Pinpoint the cell where the given text exists, returning its [X, Y] midpoint coordinate. 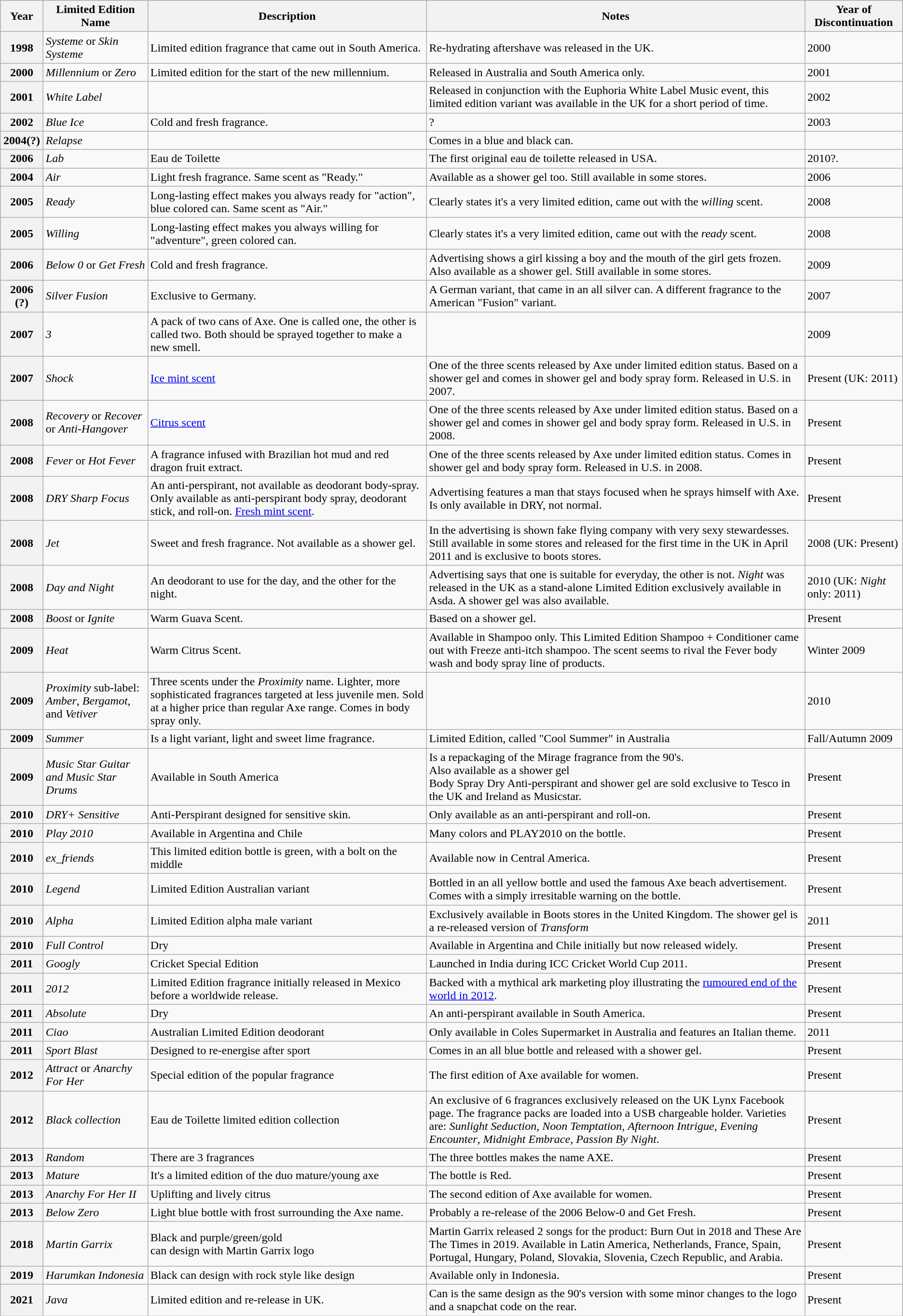
Re-hydrating aftershave was released in the UK. [616, 47]
The three bottles makes the name AXE. [616, 1157]
The first edition of Axe available for women. [616, 1075]
Available as a shower gel too. Still available in some stores. [616, 177]
It's a limited edition of the duo mature/young axe [287, 1176]
Summer [96, 739]
Launched in India during ICC Cricket World Cup 2011. [616, 964]
Advertising shows a girl kissing a boy and the mouth of the girl gets frozen. Also available as a shower gel. Still available in some stores. [616, 264]
DRY+ Sensitive [96, 814]
Proximity sub-label: Amber, Bergamot, and Vetiver [96, 701]
Limited edition for the start of the new millennium. [287, 72]
2006 (?) [22, 296]
Only available in Coles Supermarket in Australia and features an Italian theme. [616, 1032]
Exclusively available in Boots stores in the United Kingdom. The shower gel is a re-released version of Transform [616, 920]
Limited edition and re-release in UK. [287, 1300]
Long-lasting effect makes you always ready for "action", blue colored can. Same scent as "Air." [287, 202]
Millennium or Zero [96, 72]
A German variant, that came in an all silver can. A different fragrance to the American "Fusion" variant. [616, 296]
Play 2010 [96, 833]
Random [96, 1157]
Black can design with rock style like design [287, 1275]
Music Star Guitar and Music Star Drums [96, 776]
Limited Edition alpha male variant [287, 920]
The first original eau de toilette released in USA. [616, 159]
2003 [854, 122]
White Label [96, 97]
Is a light variant, light and sweet lime fragrance. [287, 739]
Legend [96, 889]
Martin Garrix [96, 1244]
This limited edition bottle is green, with a bolt on the middle [287, 857]
Advertising features a man that stays focused when he sprays himself with Axe. Is only available in DRY, not normal. [616, 499]
Eau de Toilette [287, 159]
2018 [22, 1244]
Year of Discontinuation [854, 16]
Fever or Hot Fever [96, 461]
Day and Night [96, 587]
Blue Ice [96, 122]
Available in Argentina and Chile initially but now released widely. [616, 946]
Shock [96, 379]
Recovery or Recover or Anti-Hangover [96, 423]
ex_friends [96, 857]
Backed with a mythical ark marketing ploy illustrating the rumoured end of the world in 2012. [616, 989]
Australian Limited Edition deodorant [287, 1032]
An anti-perspirant available in South America. [616, 1014]
Warm Citrus Scent. [287, 650]
Exclusive to Germany. [287, 296]
Available in Argentina and Chile [287, 833]
Attract or Anarchy For Her [96, 1075]
Alpha [96, 920]
Sport Blast [96, 1050]
Limited edition fragrance that came out in South America. [287, 47]
3 [96, 334]
Designed to re-energise after sport [287, 1050]
Limited Edition fragrance initially released in Mexico before a worldwide release. [287, 989]
Limited Edition Australian variant [287, 889]
Light fresh fragrance. Same scent as "Ready." [287, 177]
Black collection [96, 1120]
Eau de Toilette limited edition collection [287, 1120]
Light blue bottle with frost surrounding the Axe name. [287, 1212]
Year [22, 16]
Lab [96, 159]
2008 (UK: Present) [854, 543]
DRY Sharp Focus [96, 499]
Anti-Perspirant designed for sensitive skin. [287, 814]
2010 (UK: Night only: 2011) [854, 587]
Relapse [96, 140]
Fall/Autumn 2009 [854, 739]
Anarchy For Her II [96, 1194]
Silver Fusion [96, 296]
Clearly states it's a very limited edition, came out with the ready scent. [616, 233]
Jet [96, 543]
Many colors and PLAY2010 on the bottle. [616, 833]
Heat [96, 650]
Java [96, 1300]
Clearly states it's a very limited edition, came out with the willing scent. [616, 202]
Present (UK: 2011) [854, 379]
The second edition of Axe available for women. [616, 1194]
Comes in an all blue bottle and released with a shower gel. [616, 1050]
Released in conjunction with the Euphoria White Label Music event, this limited edition variant was available in the UK for a short period of time. [616, 97]
Available only in Indonesia. [616, 1275]
Winter 2009 [854, 650]
Released in Australia and South America only. [616, 72]
Systeme or Skin Systeme [96, 47]
Absolute [96, 1014]
Notes [616, 16]
Sweet and fresh fragrance. Not available as a shower gel. [287, 543]
Available now in Central America. [616, 857]
Uplifting and lively citrus [287, 1194]
Citrus scent [287, 423]
Probably a re-release of the 2006 Below-0 and Get Fresh. [616, 1212]
2004 [22, 177]
A pack of two cans of Axe. One is called one, the other is called two. Both should be sprayed together to make a new smell. [287, 334]
Based on a shower gel. [616, 619]
Full Control [96, 946]
Limited Edition Name [96, 16]
2019 [22, 1275]
Ice mint scent [287, 379]
2021 [22, 1300]
Cricket Special Edition [287, 964]
2004(?) [22, 140]
? [616, 122]
Harumkan Indonesia [96, 1275]
Air [96, 177]
Mature [96, 1176]
Only available as an anti-perspirant and roll-on. [616, 814]
One of the three scents released by Axe under limited edition status. Comes in shower gel and body spray form. Released in U.S. in 2008. [616, 461]
Description [287, 16]
Warm Guava Scent. [287, 619]
Available in South America [287, 776]
Comes in a blue and black can. [616, 140]
Ciao [96, 1032]
An deodorant to use for the day, and the other for the night. [287, 587]
Willing [96, 233]
Long-lasting effect makes you always willing for "adventure", green colored can. [287, 233]
Below 0 or Get Fresh [96, 264]
The bottle is Red. [616, 1176]
Limited Edition, called "Cool Summer" in Australia [616, 739]
Black and purple/green/goldcan design with Martin Garrix logo [287, 1244]
1998 [22, 47]
Bottled in an all yellow bottle and used the famous Axe beach advertisement. Comes with a simply irresitable warning on the bottle. [616, 889]
Googly [96, 964]
Special edition of the popular fragrance [287, 1075]
Boost or Ignite [96, 619]
A fragrance infused with Brazilian hot mud and red dragon fruit extract. [287, 461]
2010?. [854, 159]
Below Zero [96, 1212]
Ready [96, 202]
Can is the same design as the 90's version with some minor changes to the logo and a snapchat code on the rear. [616, 1300]
There are 3 fragrances [287, 1157]
